Scan for the cell matching the given text and deliver its (x, y) coordinate at center. 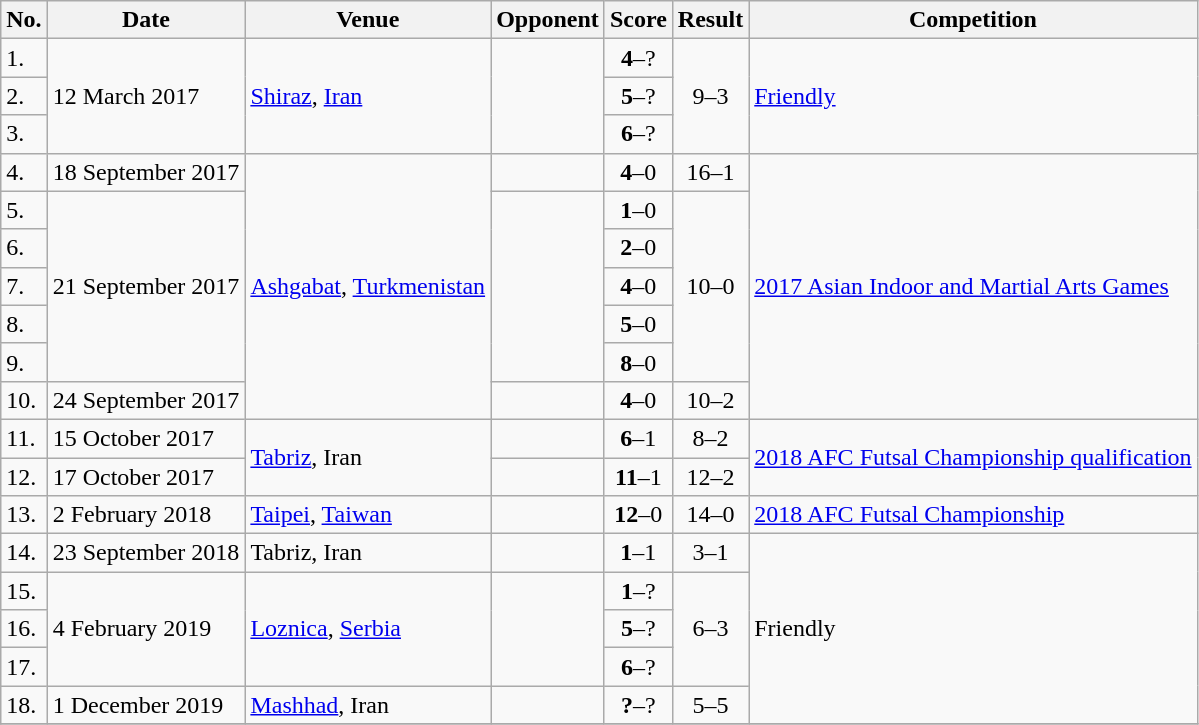
Opponent (548, 20)
14–0 (710, 515)
7. (24, 286)
13. (24, 515)
2017 Asian Indoor and Martial Arts Games (973, 286)
16. (24, 629)
9. (24, 362)
3. (24, 134)
8–2 (710, 438)
1. (24, 58)
2 February 2018 (146, 515)
6–1 (638, 438)
21 September 2017 (146, 286)
8–0 (638, 362)
1–? (638, 591)
5–0 (638, 324)
Result (710, 20)
5. (24, 210)
?–? (638, 705)
8. (24, 324)
15 October 2017 (146, 438)
12. (24, 477)
9–3 (710, 96)
10–0 (710, 286)
Shiraz, Iran (368, 96)
24 September 2017 (146, 400)
4. (24, 172)
Loznica, Serbia (368, 629)
17 October 2017 (146, 477)
4–? (638, 58)
6. (24, 248)
14. (24, 553)
16–1 (710, 172)
Venue (368, 20)
1–1 (638, 553)
12–0 (638, 515)
18 September 2017 (146, 172)
6–3 (710, 629)
12 March 2017 (146, 96)
Mashhad, Iran (368, 705)
2. (24, 96)
2018 AFC Futsal Championship qualification (973, 457)
11–1 (638, 477)
23 September 2018 (146, 553)
Date (146, 20)
1–0 (638, 210)
5–5 (710, 705)
Ashgabat, Turkmenistan (368, 286)
2018 AFC Futsal Championship (973, 515)
11. (24, 438)
17. (24, 667)
10. (24, 400)
No. (24, 20)
2–0 (638, 248)
3–1 (710, 553)
12–2 (710, 477)
Competition (973, 20)
1 December 2019 (146, 705)
Taipei, Taiwan (368, 515)
Score (638, 20)
18. (24, 705)
4 February 2019 (146, 629)
15. (24, 591)
10–2 (710, 400)
